Locate the cell with the specified text and output its (X, Y) center coordinate. 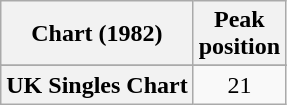
21 (239, 85)
Chart (1982) (97, 34)
UK Singles Chart (97, 85)
Peakposition (239, 34)
